Extract the (x, y) coordinate from the center of the cell holding the provided text.  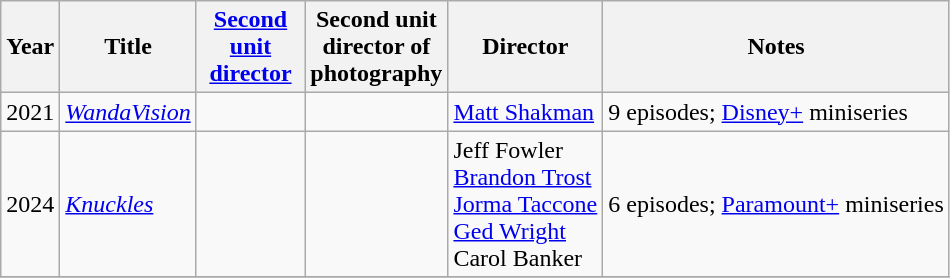
Notes (776, 47)
9 episodes; Disney+ miniseries (776, 112)
6 episodes; Paramount+ miniseries (776, 204)
Second unit director (250, 47)
Matt Shakman (526, 112)
2024 (30, 204)
Director (526, 47)
2021 (30, 112)
WandaVision (128, 112)
Title (128, 47)
Jeff FowlerBrandon TrostJorma TacconeGed WrightCarol Banker (526, 204)
Knuckles (128, 204)
Second unit director of photography (376, 47)
Year (30, 47)
